Capture the cell that displays the provided text and extract its (X, Y) central coordinate. 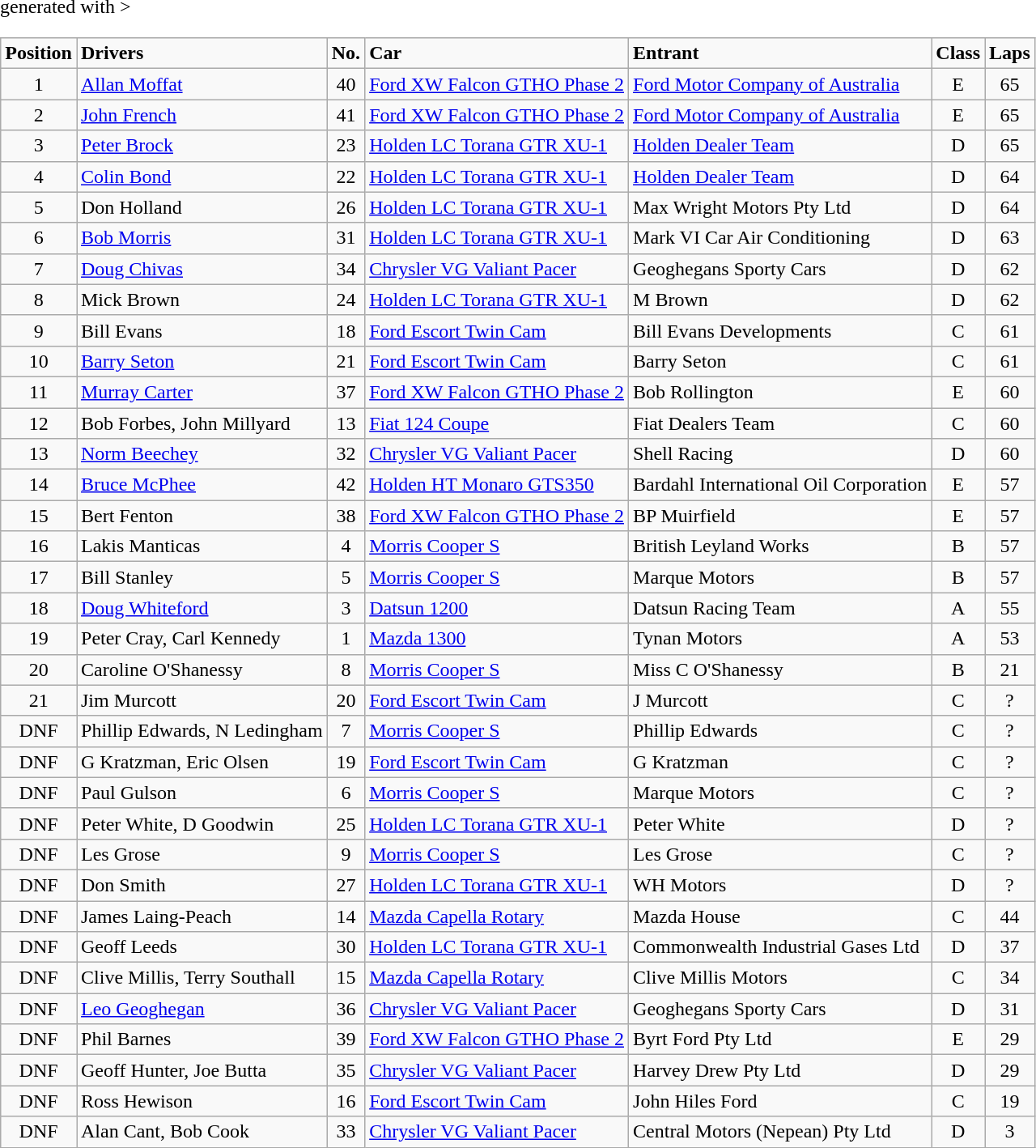
Don Smith (202, 885)
Geoff Leeds (202, 947)
Harvey Drew Pty Ltd (780, 1070)
Caroline O'Shanessy (202, 670)
Tynan Motors (780, 639)
23 (346, 146)
Jim Murcott (202, 700)
Bob Rollington (780, 392)
M Brown (780, 300)
Drivers (202, 53)
10 (39, 361)
24 (346, 300)
Paul Gulson (202, 793)
12 (39, 423)
Bob Forbes, John Millyard (202, 423)
27 (346, 885)
J Murcott (780, 700)
Fiat 124 Coupe (497, 423)
2 (39, 115)
Ross Hewison (202, 1101)
Central Motors (Nepean) Pty Ltd (780, 1132)
Bill Stanley (202, 577)
Shell Racing (780, 454)
Phil Barnes (202, 1040)
Bruce McPhee (202, 485)
James Laing-Peach (202, 916)
Peter White, D Goodwin (202, 823)
WH Motors (780, 885)
44 (1010, 916)
Peter Cray, Carl Kennedy (202, 639)
Clive Millis, Terry Southall (202, 978)
G Kratzman (780, 762)
55 (1010, 608)
38 (346, 516)
Mazda 1300 (497, 639)
Position (39, 53)
Bill Evans (202, 330)
17 (39, 577)
Geoff Hunter, Joe Butta (202, 1070)
Mazda House (780, 916)
BP Muirfield (780, 516)
Datsun 1200 (497, 608)
Commonwealth Industrial Gases Ltd (780, 947)
25 (346, 823)
35 (346, 1070)
British Leyland Works (780, 546)
Alan Cant, Bob Cook (202, 1132)
26 (346, 207)
33 (346, 1132)
Max Wright Motors Pty Ltd (780, 207)
42 (346, 485)
Lakis Manticas (202, 546)
Doug Whiteford (202, 608)
Miss C O'Shanessy (780, 670)
Phillip Edwards, N Ledingham (202, 731)
Colin Bond (202, 176)
32 (346, 454)
Class (958, 53)
Allan Moffat (202, 84)
Norm Beechey (202, 454)
John French (202, 115)
Mick Brown (202, 300)
Leo Geoghegan (202, 1009)
Bert Fenton (202, 516)
11 (39, 392)
Datsun Racing Team (780, 608)
36 (346, 1009)
41 (346, 115)
G Kratzman, Eric Olsen (202, 762)
Phillip Edwards (780, 731)
Entrant (780, 53)
Clive Millis Motors (780, 978)
Bardahl International Oil Corporation (780, 485)
Peter White (780, 823)
No. (346, 53)
Bob Morris (202, 238)
Fiat Dealers Team (780, 423)
53 (1010, 639)
63 (1010, 238)
Laps (1010, 53)
39 (346, 1040)
Murray Carter (202, 392)
30 (346, 947)
Holden HT Monaro GTS350 (497, 485)
Bill Evans Developments (780, 330)
Don Holland (202, 207)
Car (497, 53)
Peter Brock (202, 146)
40 (346, 84)
22 (346, 176)
Doug Chivas (202, 269)
John Hiles Ford (780, 1101)
Mark VI Car Air Conditioning (780, 238)
Byrt Ford Pty Ltd (780, 1040)
